From the cell containing the given text, extract its center point as (x, y) coordinate. 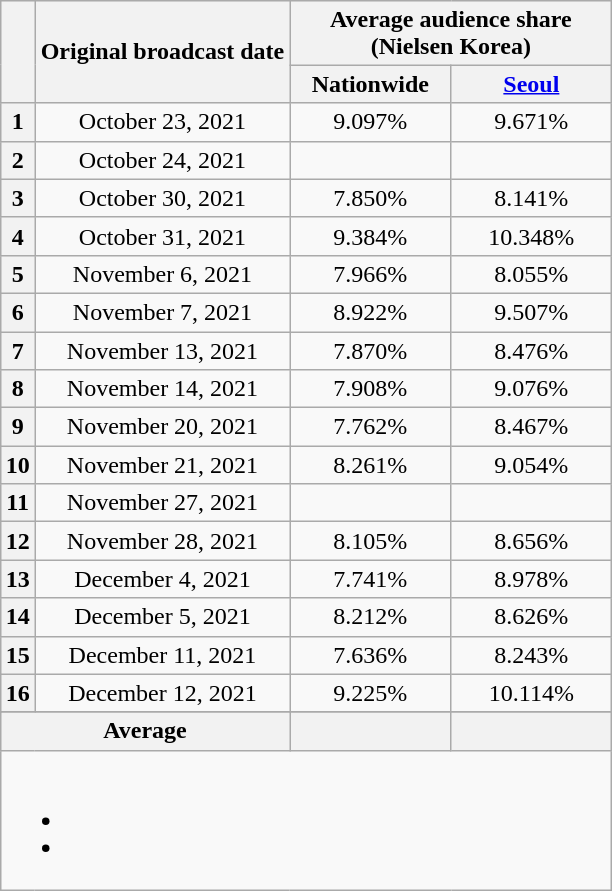
November 21, 2021 (162, 465)
Original broadcast date (162, 52)
December 11, 2021 (162, 655)
Seoul (532, 84)
10.114% (532, 693)
7 (18, 351)
October 30, 2021 (162, 198)
7.741% (370, 579)
8.105% (370, 541)
7.870% (370, 351)
8.467% (532, 427)
November 7, 2021 (162, 312)
Average (145, 731)
10 (18, 465)
5 (18, 274)
11 (18, 503)
12 (18, 541)
8.978% (532, 579)
8.261% (370, 465)
16 (18, 693)
December 12, 2021 (162, 693)
8.212% (370, 617)
7.908% (370, 389)
8.476% (532, 351)
7.636% (370, 655)
1 (18, 122)
November 27, 2021 (162, 503)
2 (18, 160)
9.054% (532, 465)
October 23, 2021 (162, 122)
9.384% (370, 236)
November 28, 2021 (162, 541)
14 (18, 617)
October 24, 2021 (162, 160)
13 (18, 579)
9.097% (370, 122)
October 31, 2021 (162, 236)
8.626% (532, 617)
Average audience share(Nielsen Korea) (451, 32)
December 4, 2021 (162, 579)
7.850% (370, 198)
9.507% (532, 312)
3 (18, 198)
9.671% (532, 122)
6 (18, 312)
10.348% (532, 236)
8.656% (532, 541)
15 (18, 655)
7.762% (370, 427)
November 13, 2021 (162, 351)
8.922% (370, 312)
4 (18, 236)
November 6, 2021 (162, 274)
December 5, 2021 (162, 617)
7.966% (370, 274)
8.141% (532, 198)
8.055% (532, 274)
November 14, 2021 (162, 389)
9.076% (532, 389)
8.243% (532, 655)
9 (18, 427)
Nationwide (370, 84)
8 (18, 389)
9.225% (370, 693)
November 20, 2021 (162, 427)
